Pinpoint the cell where the given text exists, returning its (x, y) midpoint coordinate. 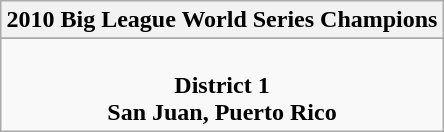
2010 Big League World Series Champions (222, 20)
District 1 San Juan, Puerto Rico (222, 85)
